Return the [x, y] coordinate for the center point of the cell that contains the specified text.  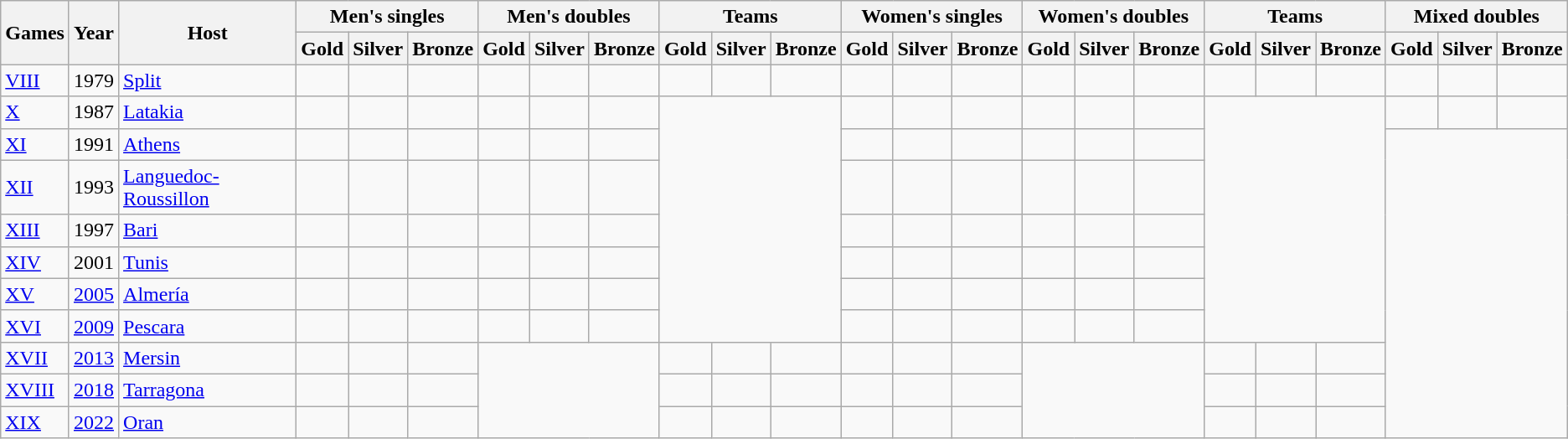
2013 [94, 358]
2001 [94, 262]
XIX [35, 421]
1979 [94, 80]
Mixed doubles [1476, 17]
1993 [94, 188]
VIII [35, 80]
Bari [208, 230]
XII [35, 188]
2018 [94, 390]
Pescara [208, 326]
1991 [94, 144]
Latakia [208, 112]
XVI [35, 326]
1987 [94, 112]
XVIII [35, 390]
Tunis [208, 262]
XV [35, 294]
XIV [35, 262]
1997 [94, 230]
Men's doubles [570, 17]
Games [35, 33]
X [35, 112]
2005 [94, 294]
Women's singles [931, 17]
Host [208, 33]
Languedoc-Roussillon [208, 188]
Tarragona [208, 390]
Athens [208, 144]
Almería [208, 294]
2009 [94, 326]
Year [94, 33]
Mersin [208, 358]
XIII [35, 230]
Oran [208, 421]
XI [35, 144]
Split [208, 80]
2022 [94, 421]
Women's doubles [1114, 17]
XVII [35, 358]
Men's singles [387, 17]
